Find where the given text appears and provide that cell's center as [x, y] coordinate. 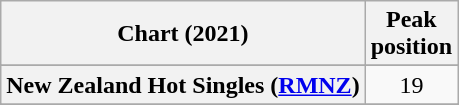
New Zealand Hot Singles (RMNZ) [183, 85]
Chart (2021) [183, 34]
Peakposition [411, 34]
19 [411, 85]
